Scan for the cell matching the given text and deliver its (X, Y) coordinate at center. 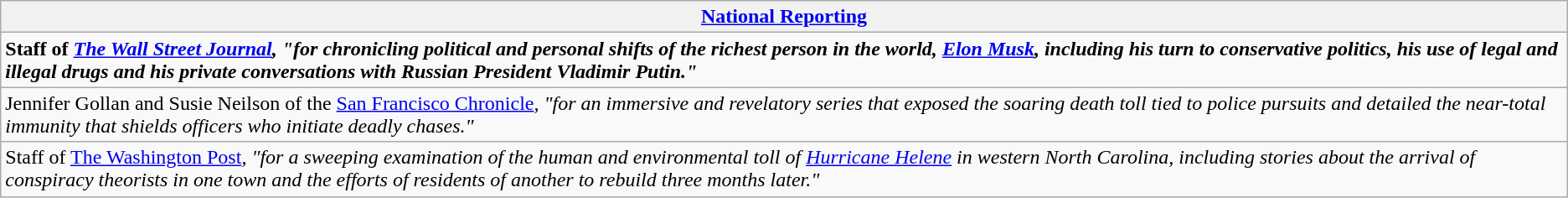
National Reporting (784, 17)
